Scan for the cell matching the given text and deliver its (X, Y) coordinate at center. 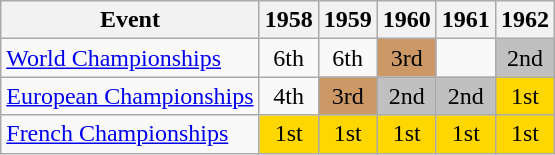
1960 (406, 20)
French Championships (130, 134)
World Championships (130, 58)
4th (288, 96)
1961 (466, 20)
European Championships (130, 96)
1962 (524, 20)
Event (130, 20)
1959 (348, 20)
1958 (288, 20)
